For the text-containing cell, return its midpoint in [X, Y] coordinate format. 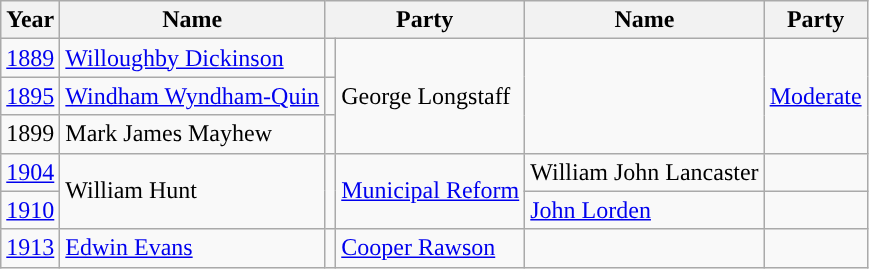
Windham Wyndham-Quin [192, 96]
1895 [30, 96]
1899 [30, 134]
1889 [30, 58]
1913 [30, 248]
1910 [30, 210]
1904 [30, 172]
Willoughby Dickinson [192, 58]
William Hunt [192, 191]
George Longstaff [430, 96]
Year [30, 20]
Municipal Reform [430, 191]
Moderate [816, 96]
Edwin Evans [192, 248]
William John Lancaster [644, 172]
Mark James Mayhew [192, 134]
Cooper Rawson [430, 248]
John Lorden [644, 210]
